Identify which cell holds the provided text, then report its (X, Y) central coordinate. 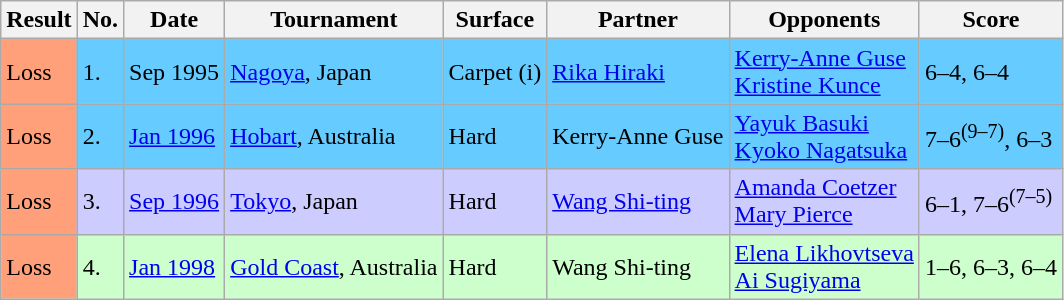
Kerry-Anne Guse (638, 136)
6–1, 7–6(7–5) (990, 202)
Yayuk Basuki Kyoko Nagatsuka (824, 136)
Surface (495, 20)
Result (39, 20)
No. (100, 20)
Nagoya, Japan (334, 72)
Sep 1995 (174, 72)
Date (174, 20)
Jan 1998 (174, 266)
Gold Coast, Australia (334, 266)
Carpet (i) (495, 72)
Rika Hiraki (638, 72)
2. (100, 136)
Tournament (334, 20)
Opponents (824, 20)
Score (990, 20)
7–6(9–7), 6–3 (990, 136)
Elena Likhovtseva Ai Sugiyama (824, 266)
Partner (638, 20)
Sep 1996 (174, 202)
Kerry-Anne Guse Kristine Kunce (824, 72)
6–4, 6–4 (990, 72)
1. (100, 72)
3. (100, 202)
Jan 1996 (174, 136)
4. (100, 266)
Hobart, Australia (334, 136)
Tokyo, Japan (334, 202)
1–6, 6–3, 6–4 (990, 266)
Amanda Coetzer Mary Pierce (824, 202)
